Pinpoint the cell where the given text exists, returning its (x, y) midpoint coordinate. 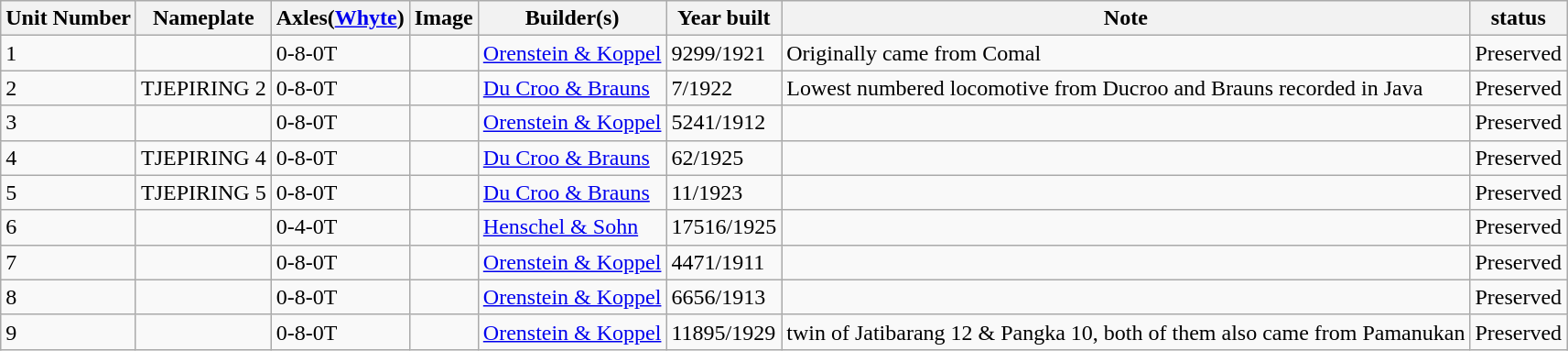
Lowest numbered locomotive from Ducroo and Brauns recorded in Java (1126, 88)
Henschel & Sohn (572, 227)
6656/1913 (724, 297)
TJEPIRING 2 (203, 88)
11/1923 (724, 192)
4 (69, 158)
7/1922 (724, 88)
Note (1126, 18)
9 (69, 332)
2 (69, 88)
3 (69, 123)
7 (69, 262)
1 (69, 53)
Year built (724, 18)
11895/1929 (724, 332)
Image (443, 18)
9299/1921 (724, 53)
17516/1925 (724, 227)
Builder(s) (572, 18)
4471/1911 (724, 262)
8 (69, 297)
TJEPIRING 5 (203, 192)
Originally came from Comal (1126, 53)
twin of Jatibarang 12 & Pangka 10, both of them also came from Pamanukan (1126, 332)
Axles(Whyte) (341, 18)
Nameplate (203, 18)
5241/1912 (724, 123)
0-4-0T (341, 227)
5 (69, 192)
status (1519, 18)
Unit Number (69, 18)
TJEPIRING 4 (203, 158)
6 (69, 227)
62/1925 (724, 158)
